Find where the given text appears and provide that cell's center as [x, y] coordinate. 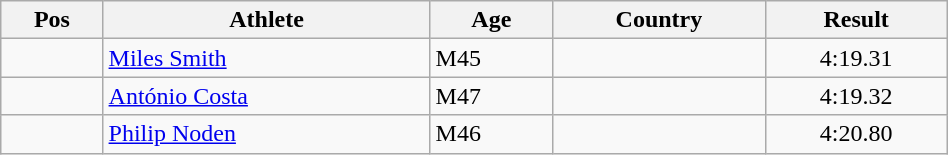
Philip Noden [266, 134]
António Costa [266, 96]
Pos [52, 20]
Result [856, 20]
Miles Smith [266, 58]
M46 [492, 134]
M47 [492, 96]
Country [659, 20]
4:20.80 [856, 134]
4:19.32 [856, 96]
Athlete [266, 20]
Age [492, 20]
M45 [492, 58]
4:19.31 [856, 58]
